For the text-containing cell, return its midpoint in [x, y] coordinate format. 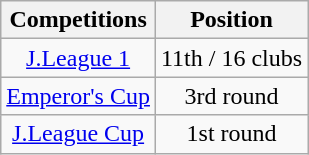
J.League 1 [78, 58]
3rd round [231, 96]
1st round [231, 134]
Competitions [78, 20]
J.League Cup [78, 134]
Emperor's Cup [78, 96]
11th / 16 clubs [231, 58]
Position [231, 20]
